From the cell containing the given text, extract its center point as (X, Y) coordinate. 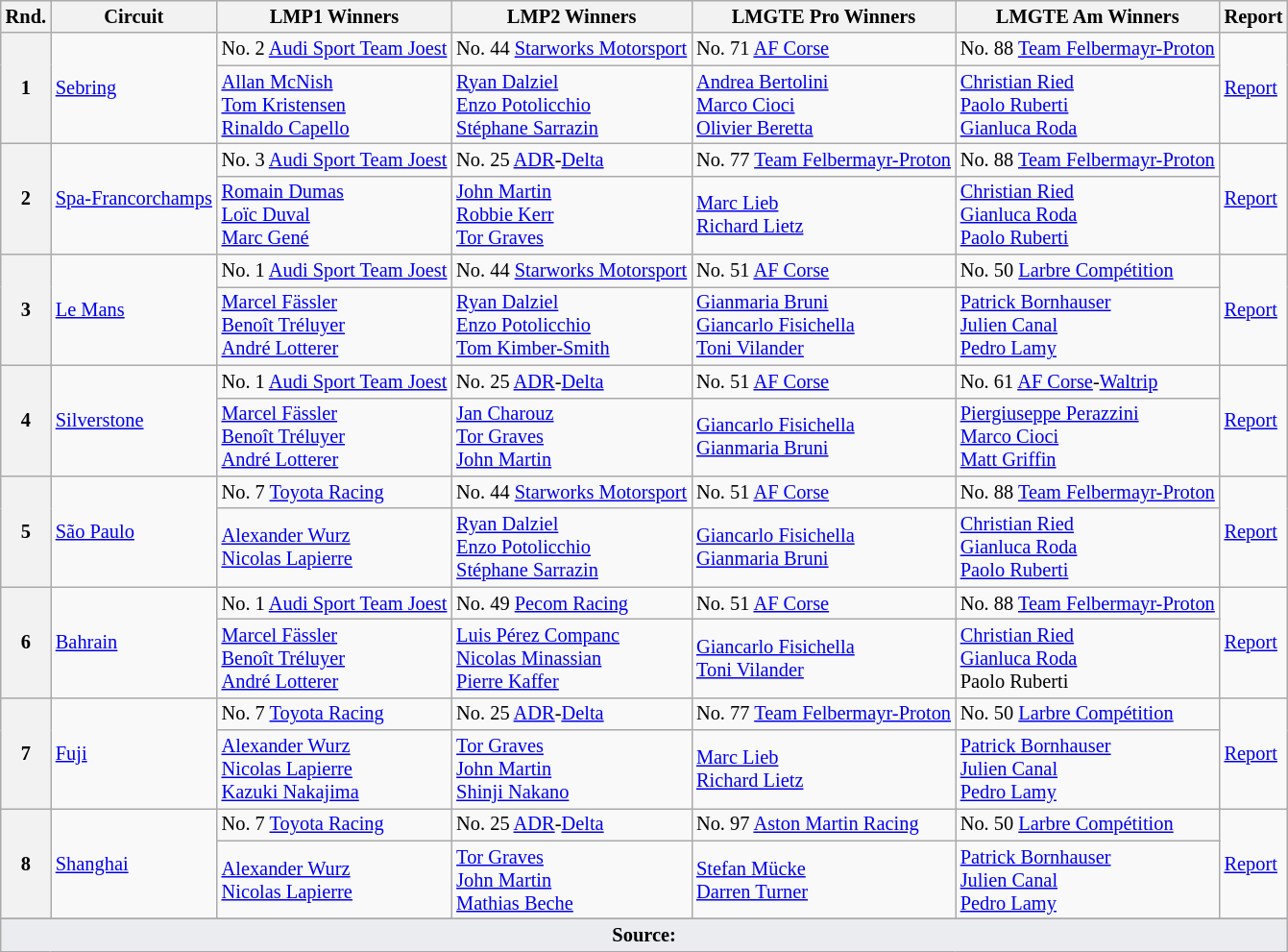
LMGTE Am Winners (1087, 16)
Allan McNish Tom Kristensen Rinaldo Capello (334, 105)
No. 61 AF Corse-Waltrip (1087, 381)
Gianmaria Bruni Giancarlo Fisichella Toni Vilander (824, 326)
7 (26, 753)
Bahrain (134, 642)
8 (26, 863)
No. 49 Pecom Racing (571, 603)
No. 71 AF Corse (824, 49)
Christian Ried Paolo Ruberti Gianluca Roda (1087, 105)
No. 3 Audi Sport Team Joest (334, 159)
Stefan Mücke Darren Turner (824, 880)
Jan Charouz Tor Graves John Martin (571, 437)
Giancarlo Fisichella Toni Vilander (824, 658)
Rnd. (26, 16)
No. 97 Aston Martin Racing (824, 824)
No. 2 Audi Sport Team Joest (334, 49)
6 (26, 642)
1 (26, 88)
John Martin Robbie Kerr Tor Graves (571, 215)
5 (26, 530)
Sebring (134, 88)
Ryan Dalziel Enzo Potolicchio Tom Kimber-Smith (571, 326)
2 (26, 198)
Le Mans (134, 309)
Fuji (134, 753)
LMP2 Winners (571, 16)
Piergiuseppe Perazzini Marco Cioci Matt Griffin (1087, 437)
Luis Pérez Companc Nicolas Minassian Pierre Kaffer (571, 658)
Spa-Francorchamps (134, 198)
Alexander Wurz Nicolas Lapierre Kazuki Nakajima (334, 769)
Tor Graves John Martin Mathias Beche (571, 880)
3 (26, 309)
LMGTE Pro Winners (824, 16)
Romain Dumas Loïc Duval Marc Gené (334, 215)
São Paulo (134, 530)
Silverstone (134, 421)
Tor Graves John Martin Shinji Nakano (571, 769)
Source: (644, 935)
LMP1 Winners (334, 16)
Andrea Bertolini Marco Cioci Olivier Beretta (824, 105)
Circuit (134, 16)
4 (26, 421)
Shanghai (134, 863)
